Return (X, Y) of the center of cell containing provided text 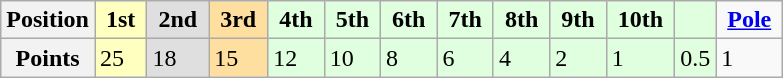
4 (521, 58)
10 (352, 58)
5th (352, 20)
8 (409, 58)
18 (178, 58)
6th (409, 20)
Position (48, 20)
12 (296, 58)
8th (521, 20)
7th (465, 20)
9th (578, 20)
2nd (178, 20)
25 (120, 58)
3rd (238, 20)
Pole (750, 20)
2 (578, 58)
1st (120, 20)
10th (640, 20)
0.5 (696, 58)
Points (48, 58)
4th (296, 20)
15 (238, 58)
6 (465, 58)
